Capture the cell that displays the provided text and extract its (X, Y) central coordinate. 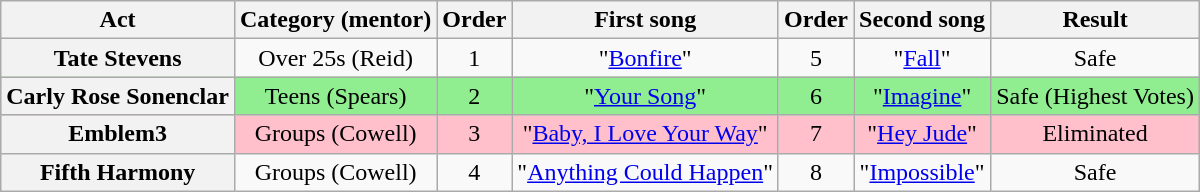
8 (816, 172)
"Impossible" (922, 172)
"Baby, I Love Your Way" (646, 134)
4 (474, 172)
Carly Rose Sonenclar (118, 96)
"Bonfire" (646, 58)
Eliminated (1096, 134)
"Your Song" (646, 96)
2 (474, 96)
Teens (Spears) (335, 96)
3 (474, 134)
First song (646, 20)
Emblem3 (118, 134)
Tate Stevens (118, 58)
Over 25s (Reid) (335, 58)
Category (mentor) (335, 20)
"Anything Could Happen" (646, 172)
7 (816, 134)
Safe (Highest Votes) (1096, 96)
"Hey Jude" (922, 134)
"Imagine" (922, 96)
5 (816, 58)
Second song (922, 20)
"Fall" (922, 58)
1 (474, 58)
Act (118, 20)
Fifth Harmony (118, 172)
Result (1096, 20)
6 (816, 96)
